Locate the cell with the specified text and output its [X, Y] center coordinate. 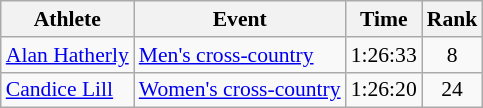
Event [240, 19]
24 [452, 90]
Alan Hatherly [68, 55]
Time [384, 19]
8 [452, 55]
1:26:33 [384, 55]
Women's cross-country [240, 90]
Athlete [68, 19]
Candice Lill [68, 90]
Rank [452, 19]
1:26:20 [384, 90]
Men's cross-country [240, 55]
